For the text-containing cell, return its midpoint in (x, y) coordinate format. 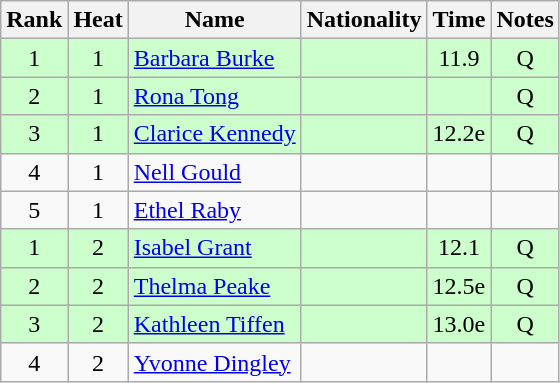
Rank (34, 20)
Isabel Grant (214, 248)
Notes (525, 20)
Clarice Kennedy (214, 134)
Name (214, 20)
Kathleen Tiffen (214, 324)
Time (459, 20)
Yvonne Dingley (214, 362)
Heat (98, 20)
Nationality (364, 20)
Nell Gould (214, 172)
5 (34, 210)
Barbara Burke (214, 58)
12.5e (459, 286)
11.9 (459, 58)
Ethel Raby (214, 210)
12.2e (459, 134)
Thelma Peake (214, 286)
Rona Tong (214, 96)
13.0e (459, 324)
12.1 (459, 248)
